From the cell containing the given text, extract its center point as (X, Y) coordinate. 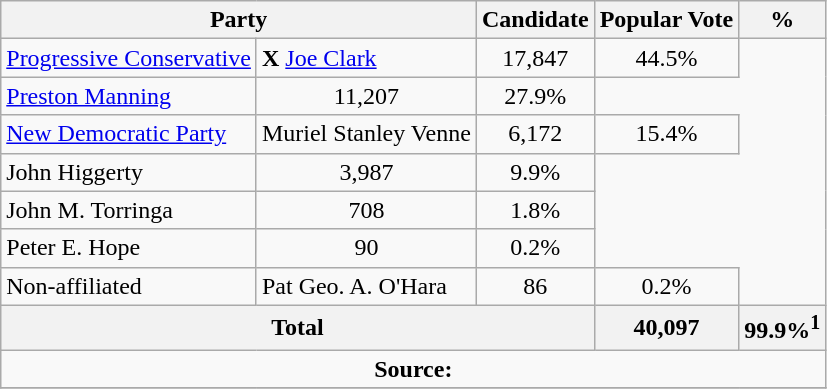
1.8% (535, 210)
Party (239, 20)
90 (366, 248)
15.4% (666, 134)
Pat Geo. A. O'Hara (366, 286)
Progressive Conservative (129, 58)
X Joe Clark (366, 58)
3,987 (366, 172)
Preston Manning (129, 96)
John M. Torringa (129, 210)
Muriel Stanley Venne (366, 134)
708 (366, 210)
% (782, 20)
17,847 (535, 58)
Peter E. Hope (129, 248)
Popular Vote (666, 20)
99.9%1 (782, 328)
New Democratic Party (129, 134)
Non-affiliated (129, 286)
Source: (414, 369)
John Higgerty (129, 172)
27.9% (535, 96)
Total (298, 328)
40,097 (666, 328)
44.5% (666, 58)
9.9% (535, 172)
Candidate (535, 20)
6,172 (535, 134)
86 (535, 286)
11,207 (366, 96)
